Find where the given text appears and provide that cell's center as (x, y) coordinate. 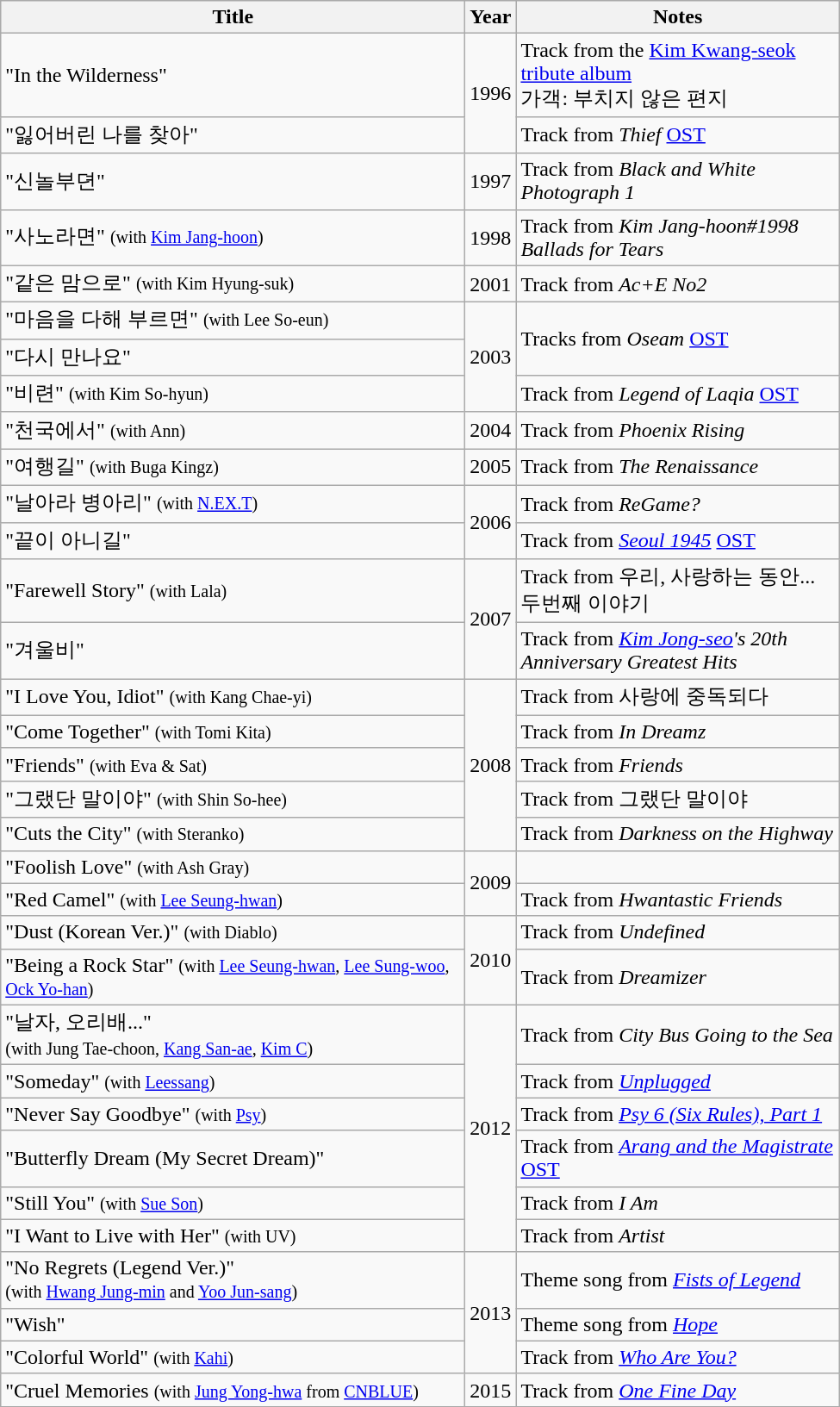
"날아라 병아리" (with N.EX.T) (233, 503)
Theme song from Hope (677, 1324)
"같은 맘으로" (with Kim Hyung-suk) (233, 284)
Track from Phoenix Rising (677, 431)
"I Love You, Idiot" (with Kang Chae-yi) (233, 698)
Track from Undefined (677, 932)
2001 (491, 284)
"끝이 아니길" (233, 541)
"여행길" (with Buga Kingz) (233, 467)
Track from Arang and the Magistrate OST (677, 1158)
"신놀부뎐" (233, 181)
"Farewell Story" (with Lala) (233, 591)
Tracks from Oseam OST (677, 339)
Track from Hwantastic Friends (677, 900)
2005 (491, 467)
Track from One Fine Day (677, 1390)
"Friends" (with Eva & Sat) (233, 764)
Track from Darkness on the Highway (677, 834)
Track from Thief OST (677, 134)
2008 (491, 765)
2012 (491, 1129)
Track from Unplugged (677, 1081)
"Come Together" (with Tomi Kita) (233, 732)
"Cuts the City" (with Steranko) (233, 834)
"겨울비" (233, 651)
Track from the Kim Kwang-seok tribute album 가객: 부치지 않은 편지 (677, 76)
2007 (491, 619)
Track from Psy 6 (Six Rules), Part 1 (677, 1114)
"Colorful World" (with Kahi) (233, 1357)
Title (233, 17)
Track from 그랬단 말이야 (677, 800)
"다시 만나요" (233, 357)
Notes (677, 17)
1996 (491, 93)
2006 (491, 522)
Theme song from Fists of Legend (677, 1280)
Track from Ac+E No2 (677, 284)
1997 (491, 181)
2015 (491, 1390)
Track from 사랑에 중독되다 (677, 698)
"Still You" (with Sue Son) (233, 1203)
Track from The Renaissance (677, 467)
Track from Artist (677, 1236)
"Cruel Memories (with Jung Yong-hwa from CNBLUE) (233, 1390)
Track from 우리, 사랑하는 동안... 두번째 이야기 (677, 591)
"Being a Rock Star" (with Lee Seung-hwan, Lee Sung-woo, Ock Yo-han) (233, 977)
Track from Kim Jang-hoon#1998 Ballads for Tears (677, 238)
"Dust (Korean Ver.)" (with Diablo) (233, 932)
"Butterfly Dream (My Secret Dream)" (233, 1158)
Track from I Am (677, 1203)
"날자, 오리배..." (with Jung Tae-choon, Kang San-ae, Kim C) (233, 1035)
"사노라면" (with Kim Jang-hoon) (233, 238)
"Never Say Goodbye" (with Psy) (233, 1114)
"비련" (with Kim So-hyun) (233, 395)
Track from Black and White Photograph 1 (677, 181)
2009 (491, 883)
2013 (491, 1313)
Track from Who Are You? (677, 1357)
"잃어버린 나를 찾아" (233, 134)
"Foolish Love" (with Ash Gray) (233, 867)
Track from Seoul 1945 OST (677, 541)
Year (491, 17)
Track from Friends (677, 764)
"그랬단 말이야" (with Shin So-hee) (233, 800)
"Someday" (with Leessang) (233, 1081)
2003 (491, 358)
2004 (491, 431)
Track from Legend of Laqia OST (677, 395)
"천국에서" (with Ann) (233, 431)
1998 (491, 238)
Track from In Dreamz (677, 732)
Track from Kim Jong-seo's 20th Anniversary Greatest Hits (677, 651)
"In the Wilderness" (233, 76)
"I Want to Live with Her" (with UV) (233, 1236)
"마음을 다해 부르면" (with Lee So-eun) (233, 321)
Track from City Bus Going to the Sea (677, 1035)
Track from ReGame? (677, 503)
"Red Camel" (with Lee Seung-hwan) (233, 900)
2010 (491, 960)
"Wish" (233, 1324)
"No Regrets (Legend Ver.)" (with Hwang Jung-min and Yoo Jun-sang) (233, 1280)
Track from Dreamizer (677, 977)
